Return the (X, Y) coordinate for the center point of the cell that contains the specified text.  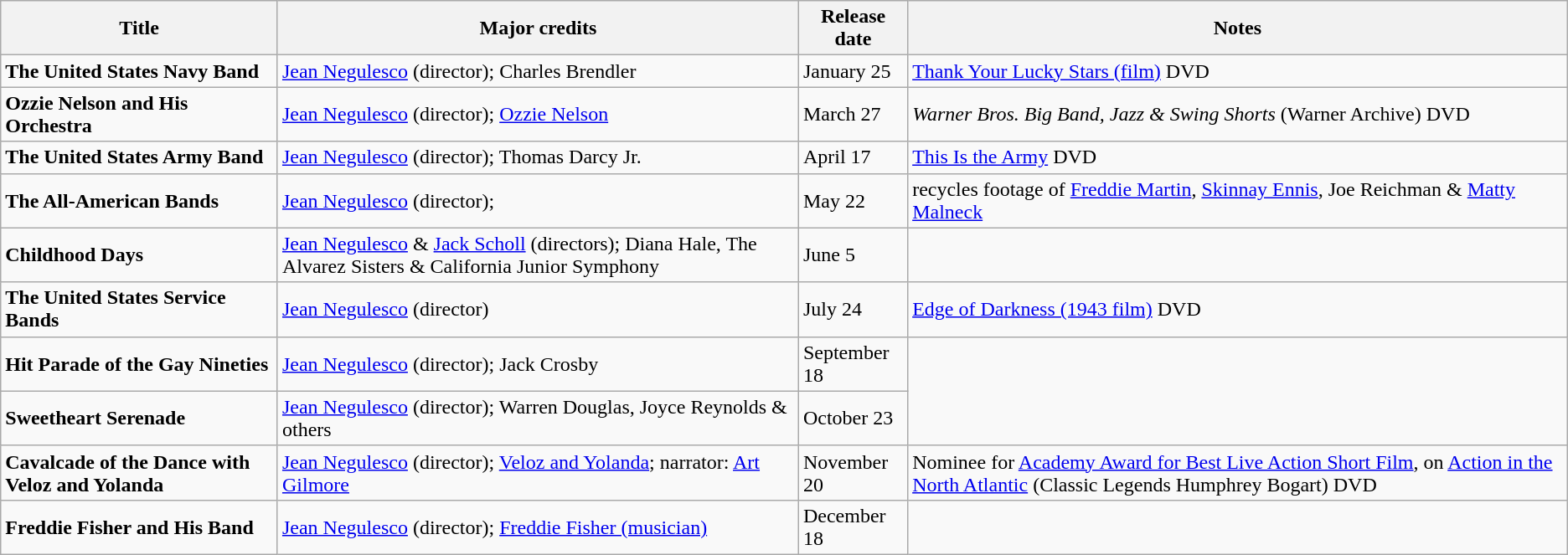
Sweetheart Serenade (139, 419)
Hit Parade of the Gay Nineties (139, 363)
November 20 (853, 472)
Nominee for Academy Award for Best Live Action Short Film, on Action in the North Atlantic (Classic Legends Humphrey Bogart) DVD (1238, 472)
Childhood Days (139, 254)
May 22 (853, 201)
Jean Negulesco (director); Ozzie Nelson (538, 114)
Edge of Darkness (1943 film) DVD (1238, 310)
Jean Negulesco (director); Veloz and Yolanda; narrator: Art Gilmore (538, 472)
June 5 (853, 254)
Cavalcade of the Dance with Veloz and Yolanda (139, 472)
This Is the Army DVD (1238, 157)
July 24 (853, 310)
Jean Negulesco (director) (538, 310)
The United States Service Bands (139, 310)
December 18 (853, 527)
Jean Negulesco (director); Warren Douglas, Joyce Reynolds & others (538, 419)
Jean Negulesco (director); Charles Brendler (538, 71)
October 23 (853, 419)
Notes (1238, 28)
The United States Navy Band (139, 71)
The All-American Bands (139, 201)
Jean Negulesco (director); Jack Crosby (538, 363)
Release date (853, 28)
recycles footage of Freddie Martin, Skinnay Ennis, Joe Reichman & Matty Malneck (1238, 201)
Jean Negulesco (director); Thomas Darcy Jr. (538, 157)
Warner Bros. Big Band, Jazz & Swing Shorts (Warner Archive) DVD (1238, 114)
Jean Negulesco & Jack Scholl (directors); Diana Hale, The Alvarez Sisters & California Junior Symphony (538, 254)
Title (139, 28)
September 18 (853, 363)
Major credits (538, 28)
The United States Army Band (139, 157)
Jean Negulesco (director); Freddie Fisher (musician) (538, 527)
April 17 (853, 157)
Thank Your Lucky Stars (film) DVD (1238, 71)
Freddie Fisher and His Band (139, 527)
Jean Negulesco (director); (538, 201)
January 25 (853, 71)
Ozzie Nelson and His Orchestra (139, 114)
March 27 (853, 114)
